Extract the [X, Y] coordinate from the center of the cell holding the provided text.  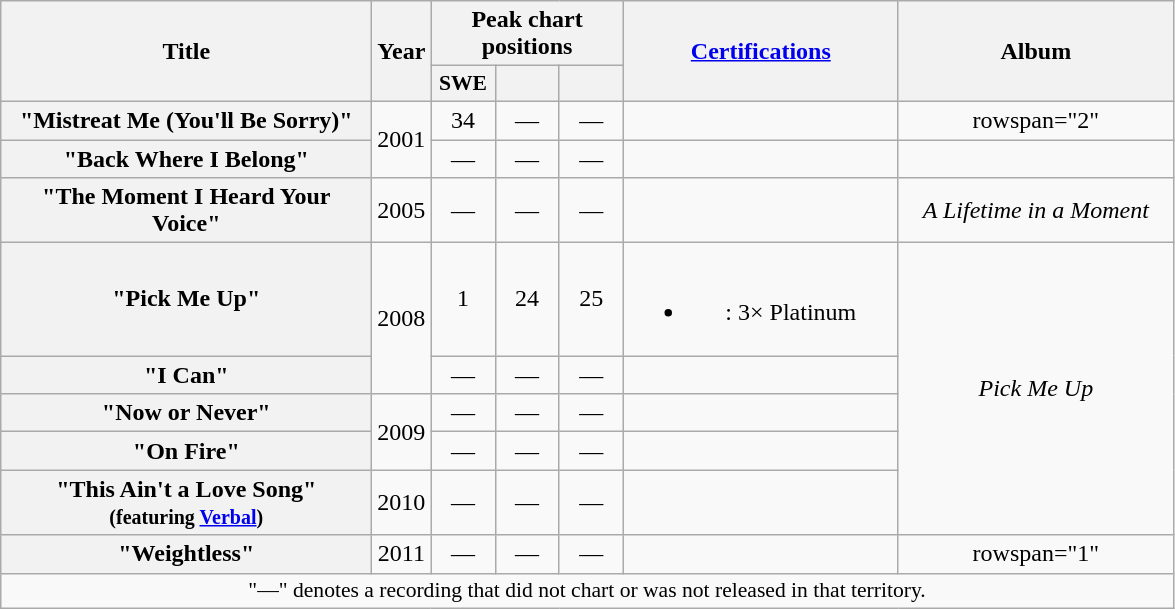
1 [463, 300]
Certifications [760, 52]
"Mistreat Me (You'll Be Sorry)" [186, 120]
Album [1036, 52]
rowspan="1" [1036, 554]
Year [402, 52]
"Back Where I Belong" [186, 159]
Title [186, 52]
rowspan="2" [1036, 120]
"—" denotes a recording that did not chart or was not released in that territory. [588, 591]
: 3× Platinum [760, 300]
2008 [402, 318]
2011 [402, 554]
"On Fire" [186, 451]
"The Moment I Heard Your Voice" [186, 210]
"Pick Me Up" [186, 300]
2001 [402, 139]
25 [591, 300]
34 [463, 120]
"I Can" [186, 375]
A Lifetime in a Moment [1036, 210]
Pick Me Up [1036, 389]
"This Ain't a Love Song"(featuring Verbal) [186, 502]
"Now or Never" [186, 413]
Peak chart positions [527, 34]
2005 [402, 210]
2009 [402, 432]
SWE [463, 84]
2010 [402, 502]
"Weightless" [186, 554]
24 [527, 300]
